From the cell containing the given text, extract its center point as [X, Y] coordinate. 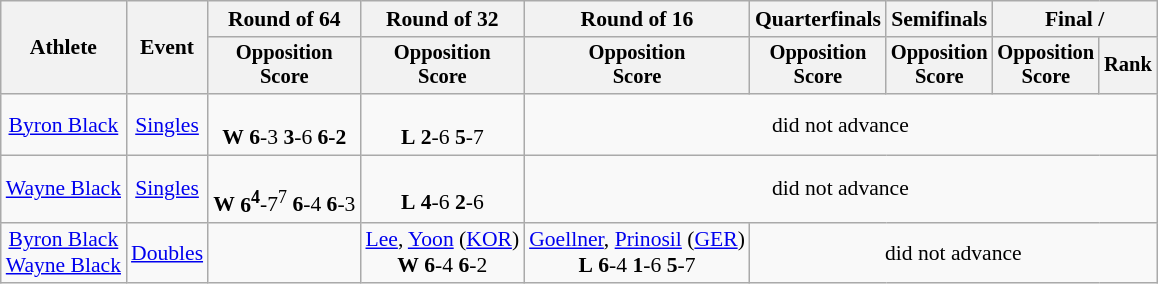
Goellner, Prinosil (GER)L 6-4 1-6 5-7 [637, 252]
Event [167, 48]
W 6-3 3-6 6-2 [284, 124]
W 64-77 6-4 6-3 [284, 190]
Quarterfinals [818, 19]
Round of 64 [284, 19]
Doubles [167, 252]
Rank [1128, 66]
Athlete [64, 48]
Lee, Yoon (KOR)W 6-4 6-2 [442, 252]
Final / [1075, 19]
Wayne Black [64, 190]
Round of 32 [442, 19]
Semifinals [940, 19]
L 4-6 2-6 [442, 190]
Byron BlackWayne Black [64, 252]
Round of 16 [637, 19]
L 2-6 5-7 [442, 124]
Byron Black [64, 124]
